Scan for the cell matching the given text and deliver its [X, Y] coordinate at center. 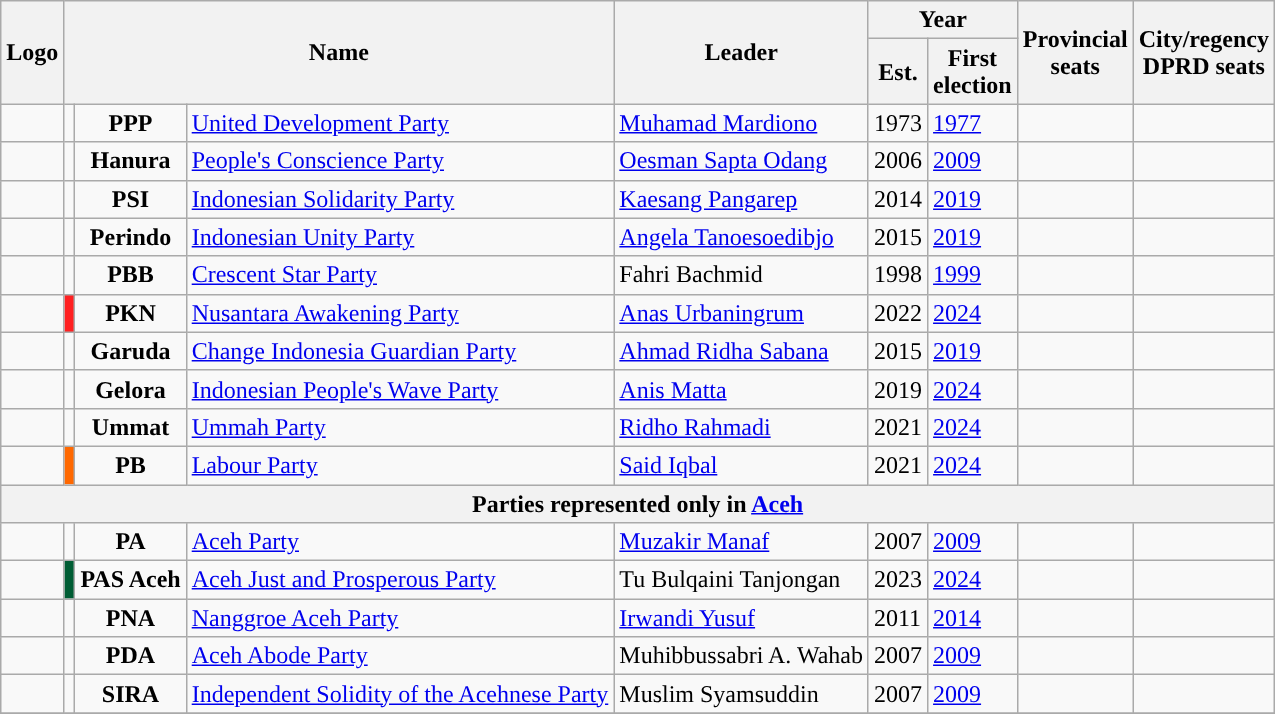
2011 [898, 618]
Firstelection [973, 72]
Muslim Syamsuddin [742, 694]
Aceh Abode Party [400, 656]
Gelora [130, 389]
Aceh Party [400, 542]
PA [130, 542]
Logo [32, 52]
Nusantara Awakening Party [400, 313]
Perindo [130, 237]
1999 [973, 275]
Aceh Just and Prosperous Party [400, 580]
City/regencyDPRD seats [1204, 52]
Irwandi Yusuf [742, 618]
PBB [130, 275]
Independent Solidity of the Acehnese Party [400, 694]
Ummat [130, 427]
Parties represented only in Aceh [638, 503]
Indonesian Solidarity Party [400, 199]
PB [130, 465]
Crescent Star Party [400, 275]
Garuda [130, 351]
United Development Party [400, 123]
Leader [742, 52]
Name [339, 52]
Kaesang Pangarep [742, 199]
Said Iqbal [742, 465]
Anis Matta [742, 389]
PNA [130, 618]
Tu Bulqaini Tanjongan [742, 580]
Indonesian People's Wave Party [400, 389]
Oesman Sapta Odang [742, 161]
1977 [973, 123]
Labour Party [400, 465]
PPP [130, 123]
Muhibbussabri A. Wahab [742, 656]
Indonesian Unity Party [400, 237]
PAS Aceh [130, 580]
Anas Urbaningrum [742, 313]
Change Indonesia Guardian Party [400, 351]
Est. [898, 72]
Year [942, 20]
Ahmad Ridha Sabana [742, 351]
Muzakir Manaf [742, 542]
Ridho Rahmadi [742, 427]
2022 [898, 313]
PDA [130, 656]
People's Conscience Party [400, 161]
Ummah Party [400, 427]
SIRA [130, 694]
Angela Tanoesoedibjo [742, 237]
Provincial seats [1075, 52]
Muhamad Mardiono [742, 123]
Nanggroe Aceh Party [400, 618]
1998 [898, 275]
2023 [898, 580]
Fahri Bachmid [742, 275]
Hanura [130, 161]
1973 [898, 123]
2006 [898, 161]
PKN [130, 313]
PSI [130, 199]
